Capture the cell that displays the provided text and extract its (X, Y) central coordinate. 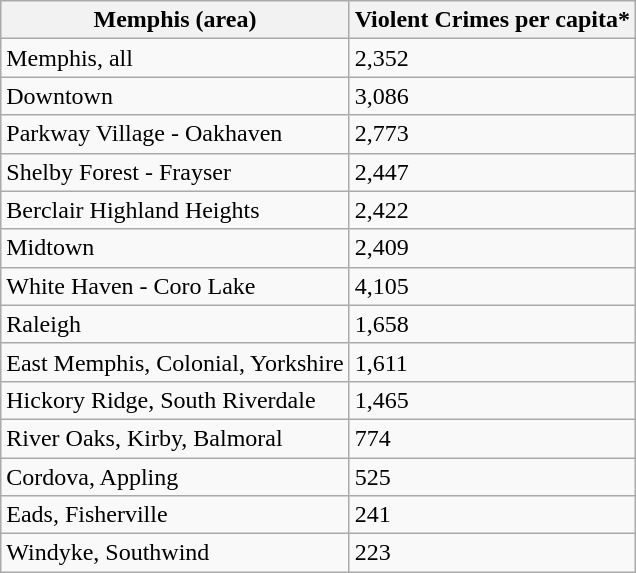
Hickory Ridge, South Riverdale (175, 400)
1,465 (492, 400)
Windyke, Southwind (175, 553)
River Oaks, Kirby, Balmoral (175, 438)
3,086 (492, 96)
Berclair Highland Heights (175, 210)
2,422 (492, 210)
Memphis (area) (175, 20)
525 (492, 477)
Violent Crimes per capita* (492, 20)
Parkway Village - Oakhaven (175, 134)
4,105 (492, 286)
2,447 (492, 172)
Shelby Forest - Frayser (175, 172)
2,773 (492, 134)
Downtown (175, 96)
223 (492, 553)
Raleigh (175, 324)
East Memphis, Colonial, Yorkshire (175, 362)
2,352 (492, 58)
Eads, Fisherville (175, 515)
Cordova, Appling (175, 477)
774 (492, 438)
Midtown (175, 248)
Memphis, all (175, 58)
241 (492, 515)
1,658 (492, 324)
2,409 (492, 248)
1,611 (492, 362)
White Haven - Coro Lake (175, 286)
